From the cell containing the given text, extract its center point as (x, y) coordinate. 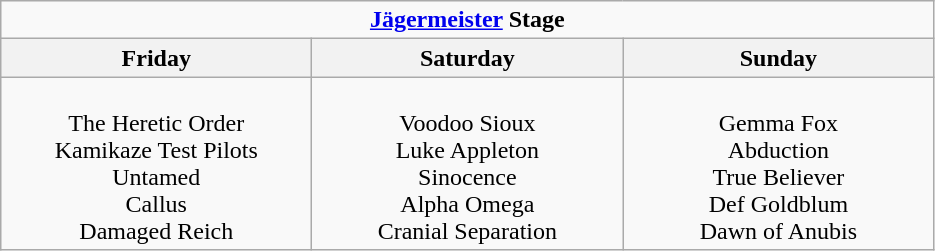
Jägermeister Stage (468, 20)
Sunday (778, 58)
Gemma Fox Abduction True Believer Def Goldblum Dawn of Anubis (778, 164)
Voodoo Sioux Luke Appleton Sinocence Alpha Omega Cranial Separation (468, 164)
Friday (156, 58)
The Heretic Order Kamikaze Test Pilots Untamed Callus Damaged Reich (156, 164)
Saturday (468, 58)
